Find where the given text appears and provide that cell's center as [X, Y] coordinate. 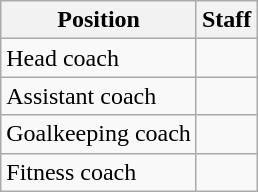
Fitness coach [99, 172]
Position [99, 20]
Assistant coach [99, 96]
Head coach [99, 58]
Goalkeeping coach [99, 134]
Staff [226, 20]
